Identify which cell holds the provided text, then report its (x, y) central coordinate. 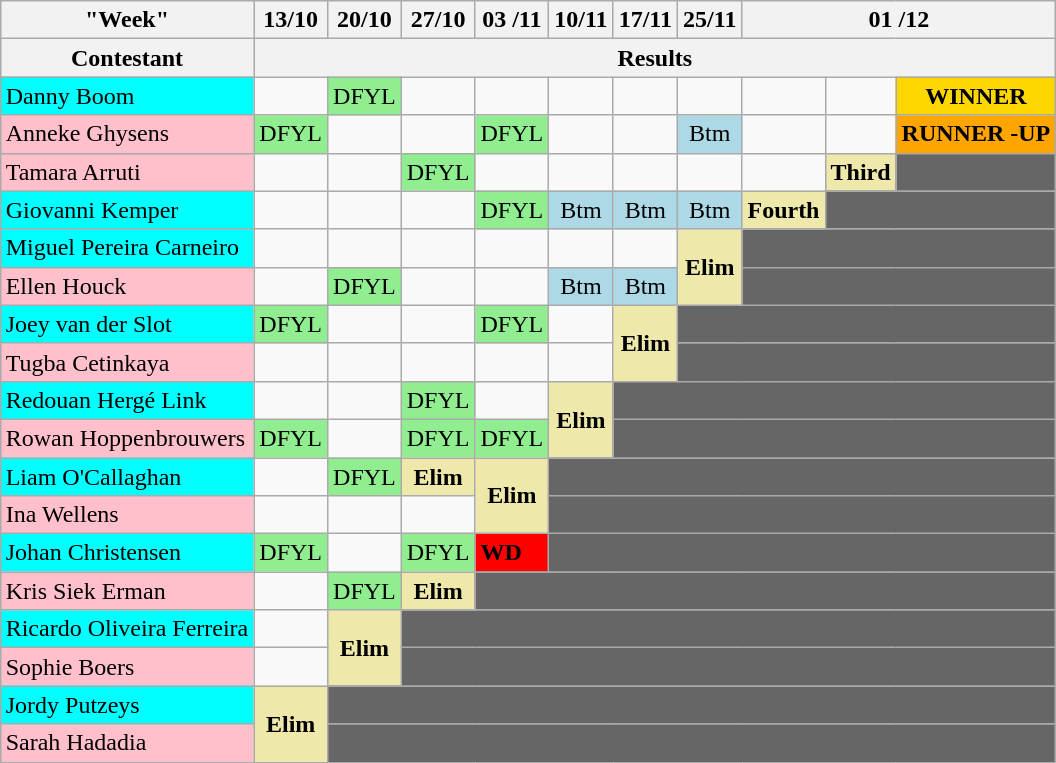
Ricardo Oliveira Ferreira (127, 629)
Giovanni Kemper (127, 210)
Sarah Hadadia (127, 743)
Third (860, 172)
Liam O'Callaghan (127, 477)
Danny Boom (127, 96)
RUNNER -UP (976, 134)
Ellen Houck (127, 286)
"Week" (127, 20)
Kris Siek Erman (127, 591)
Rowan Hoppenbrouwers (127, 438)
Joey van der Slot (127, 324)
10/11 (581, 20)
Jordy Putzeys (127, 705)
13/10 (291, 20)
03 /11 (512, 20)
Contestant (127, 58)
Sophie Boers (127, 667)
17/11 (645, 20)
20/10 (365, 20)
Johan Christensen (127, 553)
Miguel Pereira Carneiro (127, 248)
Results (655, 58)
25/11 (710, 20)
Ina Wellens (127, 515)
Redouan Hergé Link (127, 400)
Fourth (784, 210)
WINNER (976, 96)
WD (512, 553)
01 /12 (899, 20)
Tugba Cetinkaya (127, 362)
27/10 (438, 20)
Anneke Ghysens (127, 134)
Tamara Arruti (127, 172)
